Search for the cell housing the specified text and yield its (X, Y) center coordinate. 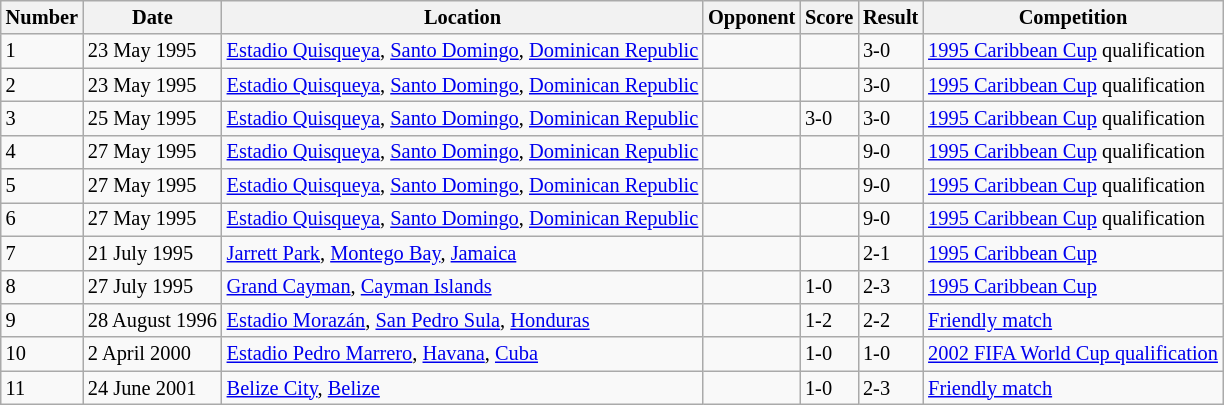
4 (42, 152)
11 (42, 388)
Number (42, 17)
Score (829, 17)
25 May 1995 (152, 118)
8 (42, 287)
Competition (1073, 17)
5 (42, 186)
2 April 2000 (152, 354)
Jarrett Park, Montego Bay, Jamaica (462, 253)
Estadio Morazán, San Pedro Sula, Honduras (462, 320)
1-2 (829, 320)
27 July 1995 (152, 287)
2002 FIFA World Cup qualification (1073, 354)
Belize City, Belize (462, 388)
Location (462, 17)
2 (42, 85)
Opponent (752, 17)
Grand Cayman, Cayman Islands (462, 287)
28 August 1996 (152, 320)
21 July 1995 (152, 253)
Result (890, 17)
1 (42, 51)
24 June 2001 (152, 388)
9 (42, 320)
2-1 (890, 253)
7 (42, 253)
Date (152, 17)
6 (42, 219)
10 (42, 354)
2-2 (890, 320)
Estadio Pedro Marrero, Havana, Cuba (462, 354)
3 (42, 118)
